For the text-containing cell, return its midpoint in (x, y) coordinate format. 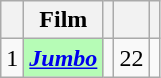
Film (64, 20)
Jumbo (64, 58)
1 (12, 58)
22 (132, 58)
